Determine the [x, y] coordinate at the center of the cell enclosing the given text.  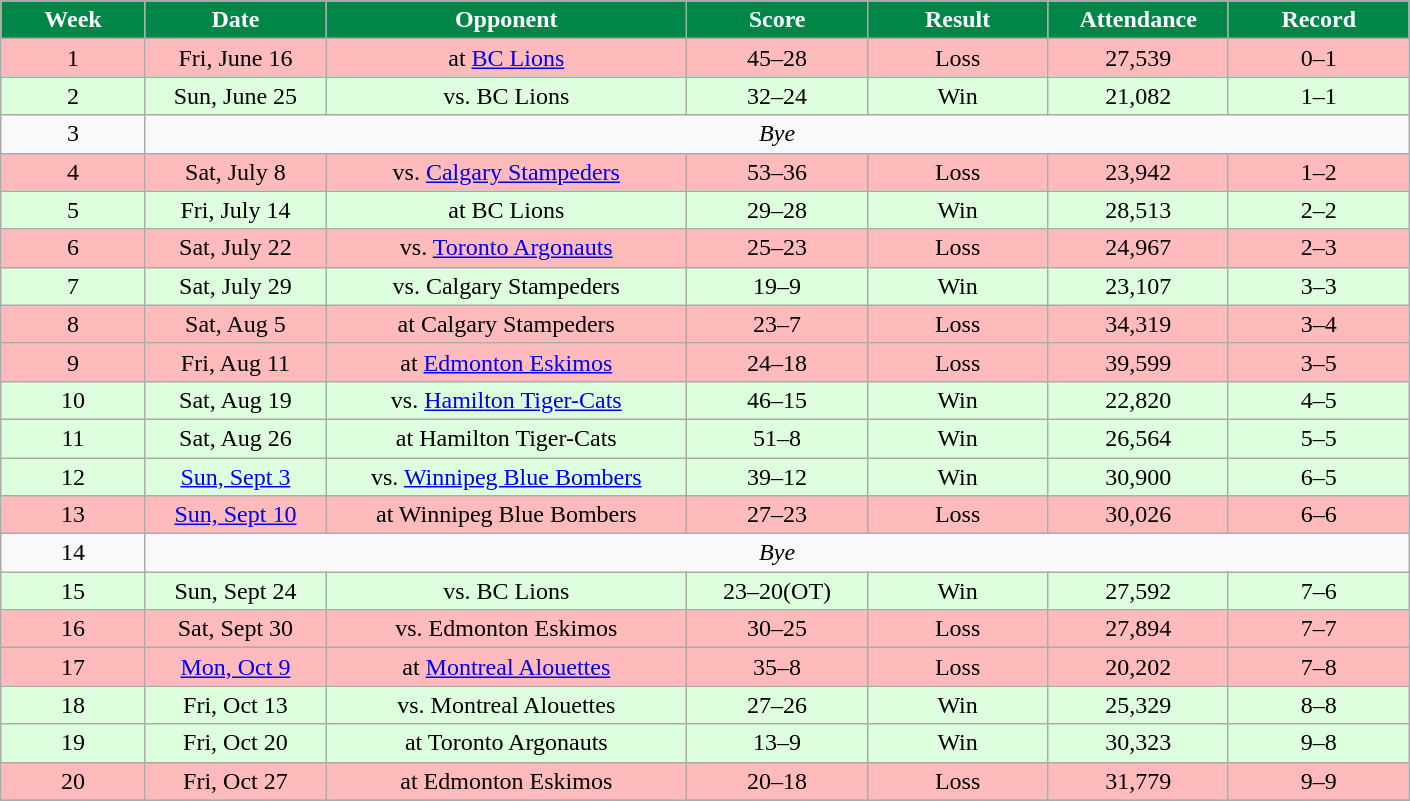
Fri, June 16 [236, 58]
5 [73, 210]
6–5 [1318, 477]
13 [73, 515]
3–3 [1318, 286]
at Calgary Stampeders [506, 324]
53–36 [778, 172]
6–6 [1318, 515]
0–1 [1318, 58]
Sat, July 22 [236, 248]
Mon, Oct 9 [236, 667]
Opponent [506, 20]
20,202 [1138, 667]
Sun, Sept 24 [236, 591]
30–25 [778, 629]
7–8 [1318, 667]
5–5 [1318, 438]
3–5 [1318, 362]
15 [73, 591]
30,026 [1138, 515]
34,319 [1138, 324]
23–7 [778, 324]
at Hamilton Tiger-Cats [506, 438]
1–1 [1318, 96]
Sun, Sept 10 [236, 515]
Result [958, 20]
31,779 [1138, 781]
9 [73, 362]
16 [73, 629]
27–23 [778, 515]
1 [73, 58]
Fri, July 14 [236, 210]
19 [73, 743]
Sat, Aug 5 [236, 324]
22,820 [1138, 400]
7 [73, 286]
Sat, Aug 19 [236, 400]
13–9 [778, 743]
Fri, Aug 11 [236, 362]
Sat, July 29 [236, 286]
Sun, Sept 3 [236, 477]
27,894 [1138, 629]
25–23 [778, 248]
3 [73, 134]
Attendance [1138, 20]
30,323 [1138, 743]
23,107 [1138, 286]
1–2 [1318, 172]
vs. Winnipeg Blue Bombers [506, 477]
51–8 [778, 438]
3–4 [1318, 324]
9–9 [1318, 781]
14 [73, 553]
46–15 [778, 400]
29–28 [778, 210]
28,513 [1138, 210]
21,082 [1138, 96]
vs. Hamilton Tiger-Cats [506, 400]
2–2 [1318, 210]
at Montreal Alouettes [506, 667]
12 [73, 477]
vs. Edmonton Eskimos [506, 629]
Fri, Oct 27 [236, 781]
23,942 [1138, 172]
Score [778, 20]
vs. Montreal Alouettes [506, 705]
19–9 [778, 286]
32–24 [778, 96]
24,967 [1138, 248]
11 [73, 438]
at Toronto Argonauts [506, 743]
Sat, Aug 26 [236, 438]
20–18 [778, 781]
39–12 [778, 477]
20 [73, 781]
4–5 [1318, 400]
9–8 [1318, 743]
2–3 [1318, 248]
18 [73, 705]
25,329 [1138, 705]
4 [73, 172]
Date [236, 20]
Fri, Oct 20 [236, 743]
26,564 [1138, 438]
7–6 [1318, 591]
27,592 [1138, 591]
17 [73, 667]
2 [73, 96]
30,900 [1138, 477]
27,539 [1138, 58]
8–8 [1318, 705]
Sun, June 25 [236, 96]
7–7 [1318, 629]
6 [73, 248]
Sat, Sept 30 [236, 629]
Record [1318, 20]
24–18 [778, 362]
vs. Toronto Argonauts [506, 248]
35–8 [778, 667]
Week [73, 20]
10 [73, 400]
8 [73, 324]
27–26 [778, 705]
Fri, Oct 13 [236, 705]
39,599 [1138, 362]
23–20(OT) [778, 591]
45–28 [778, 58]
at Winnipeg Blue Bombers [506, 515]
Sat, July 8 [236, 172]
